Search for the cell housing the specified text and yield its (x, y) center coordinate. 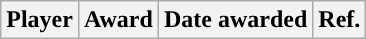
Date awarded (235, 20)
Player (40, 20)
Ref. (340, 20)
Award (118, 20)
